Extract the [X, Y] coordinate from the center of the cell holding the provided text.  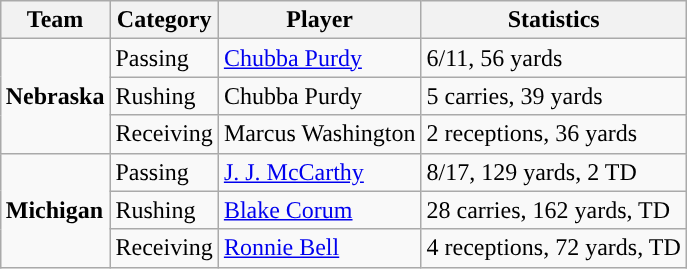
Blake Corum [320, 210]
Team [55, 20]
Category [164, 20]
J. J. McCarthy [320, 172]
Nebraska [55, 96]
Michigan [55, 210]
Statistics [554, 20]
Marcus Washington [320, 134]
Player [320, 20]
28 carries, 162 yards, TD [554, 210]
6/11, 56 yards [554, 58]
5 carries, 39 yards [554, 96]
2 receptions, 36 yards [554, 134]
8/17, 129 yards, 2 TD [554, 172]
Ronnie Bell [320, 248]
4 receptions, 72 yards, TD [554, 248]
